Return [X, Y] of the center of cell containing provided text 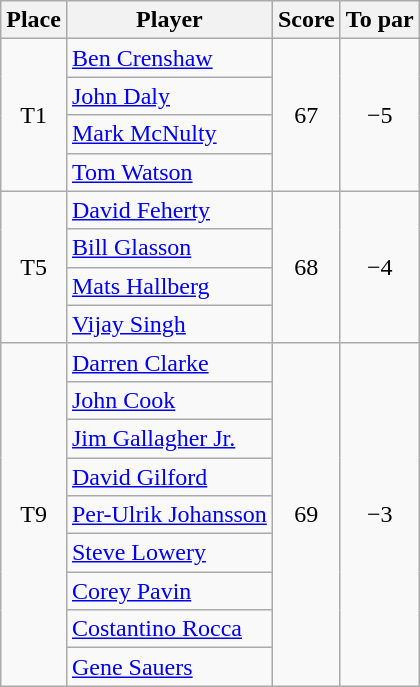
T9 [34, 514]
John Daly [169, 96]
David Feherty [169, 210]
T1 [34, 115]
69 [306, 514]
Mark McNulty [169, 134]
T5 [34, 267]
Darren Clarke [169, 362]
Player [169, 20]
Mats Hallberg [169, 286]
Corey Pavin [169, 591]
−3 [380, 514]
Jim Gallagher Jr. [169, 438]
Score [306, 20]
−5 [380, 115]
Per-Ulrik Johansson [169, 515]
Gene Sauers [169, 667]
To par [380, 20]
David Gilford [169, 477]
Costantino Rocca [169, 629]
Ben Crenshaw [169, 58]
Vijay Singh [169, 324]
−4 [380, 267]
John Cook [169, 400]
Tom Watson [169, 172]
Bill Glasson [169, 248]
68 [306, 267]
67 [306, 115]
Steve Lowery [169, 553]
Place [34, 20]
